Find where the given text appears and provide that cell's center as [x, y] coordinate. 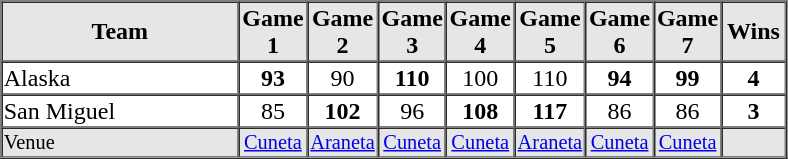
94 [620, 78]
117 [550, 110]
Wins [754, 32]
Game 2 [342, 32]
4 [754, 78]
96 [412, 110]
Game 5 [550, 32]
Team [120, 32]
Alaska [120, 78]
108 [480, 110]
93 [273, 78]
99 [688, 78]
3 [754, 110]
Game 7 [688, 32]
Game 1 [273, 32]
San Miguel [120, 110]
85 [273, 110]
Venue [120, 143]
Game 4 [480, 32]
Game 6 [620, 32]
Game 3 [412, 32]
90 [342, 78]
100 [480, 78]
102 [342, 110]
